Find where the given text appears and provide that cell's center as [X, Y] coordinate. 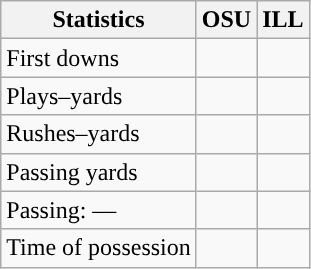
OSU [226, 20]
Statistics [99, 20]
Rushes–yards [99, 134]
Time of possession [99, 248]
First downs [99, 58]
Passing: –– [99, 210]
ILL [283, 20]
Plays–yards [99, 96]
Passing yards [99, 172]
